Scan for the cell matching the given text and deliver its (x, y) coordinate at center. 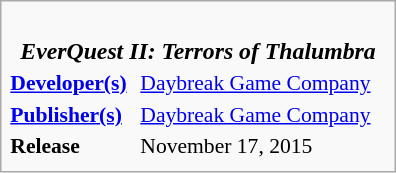
EverQuest II: Terrors of Thalumbra (198, 38)
November 17, 2015 (263, 146)
Release (72, 146)
Developer(s) (72, 83)
Publisher(s) (72, 114)
